Extract the (x, y) coordinate from the center of the cell holding the provided text.  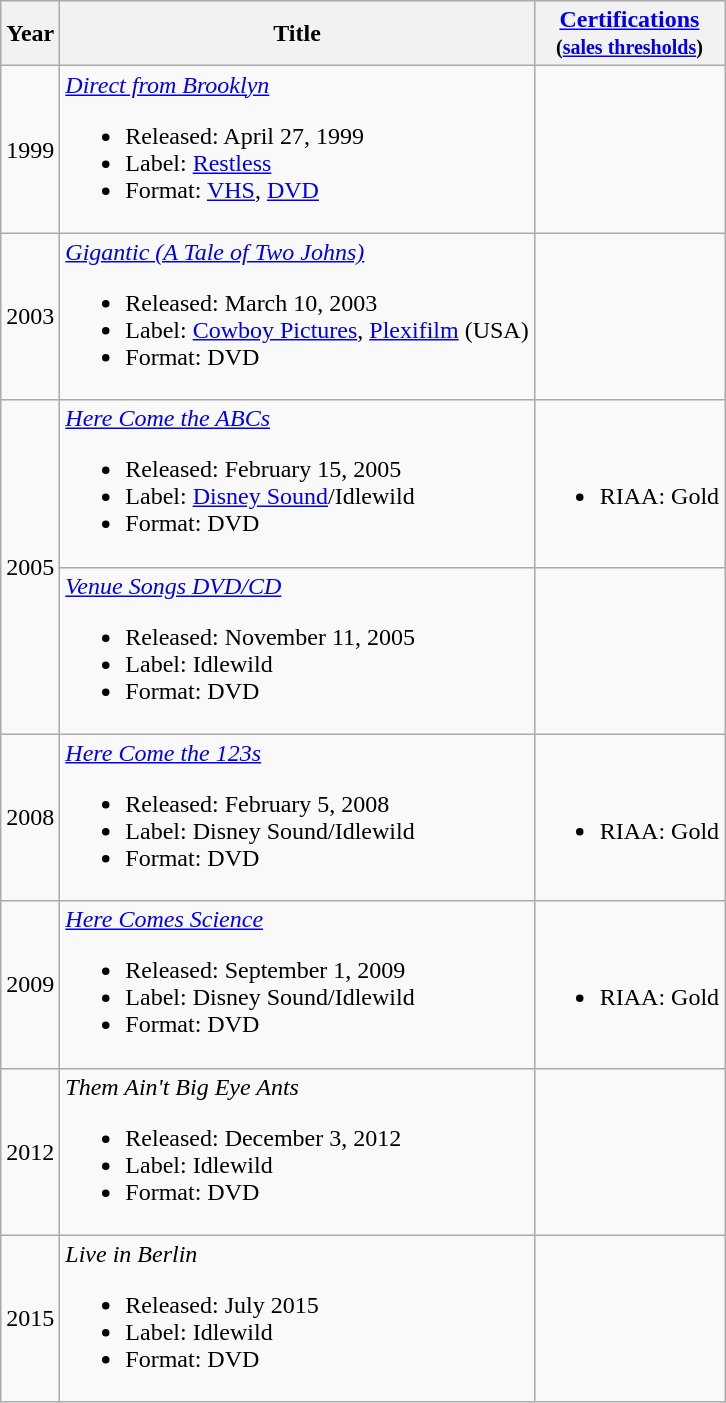
Gigantic (A Tale of Two Johns)Released: March 10, 2003Label: Cowboy Pictures, Plexifilm (USA)Format: DVD (297, 316)
2009 (30, 984)
2012 (30, 1152)
Title (297, 34)
2015 (30, 1318)
2003 (30, 316)
Here Come the ABCsReleased: February 15, 2005Label: Disney Sound/IdlewildFormat: DVD (297, 484)
Them Ain't Big Eye AntsReleased: December 3, 2012Label: IdlewildFormat: DVD (297, 1152)
1999 (30, 150)
2008 (30, 818)
Here Comes ScienceReleased: September 1, 2009Label: Disney Sound/IdlewildFormat: DVD (297, 984)
Venue Songs DVD/CDReleased: November 11, 2005Label: IdlewildFormat: DVD (297, 650)
Certifications(sales thresholds) (629, 34)
Direct from BrooklynReleased: April 27, 1999Label: RestlessFormat: VHS, DVD (297, 150)
Here Come the 123sReleased: February 5, 2008Label: Disney Sound/IdlewildFormat: DVD (297, 818)
Live in BerlinReleased: July 2015Label: IdlewildFormat: DVD (297, 1318)
2005 (30, 567)
Year (30, 34)
